Pinpoint the cell where the given text exists, returning its [X, Y] midpoint coordinate. 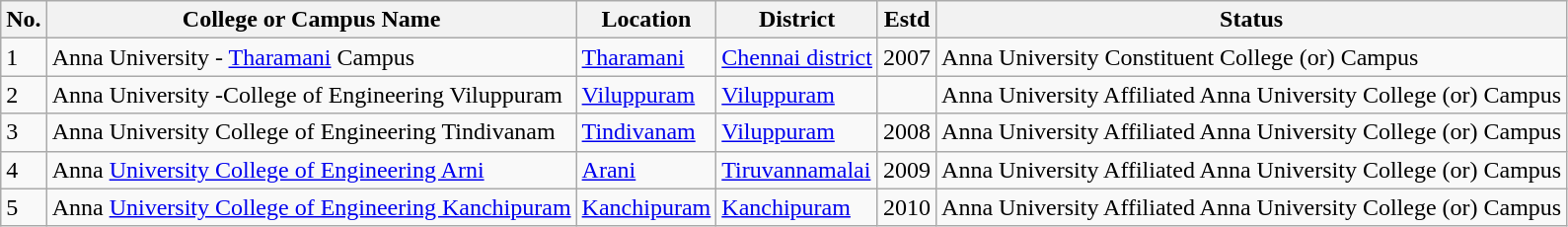
Anna University Constituent College (or) Campus [1251, 57]
Tindivanam [646, 132]
District [797, 20]
Estd [906, 20]
Anna University College of Engineering Arni [312, 170]
2009 [906, 170]
No. [24, 20]
Anna University College of Engineering Tindivanam [312, 132]
College or Campus Name [312, 20]
2007 [906, 57]
Tharamani [646, 57]
Tiruvannamalai [797, 170]
5 [24, 207]
3 [24, 132]
Anna University College of Engineering Kanchipuram [312, 207]
Arani [646, 170]
1 [24, 57]
2 [24, 95]
Status [1251, 20]
Location [646, 20]
Anna University -College of Engineering Viluppuram [312, 95]
Anna University - Tharamani Campus [312, 57]
2008 [906, 132]
4 [24, 170]
Chennai district [797, 57]
2010 [906, 207]
